Provide the [X, Y] coordinate of the cell's center where the given text is located.  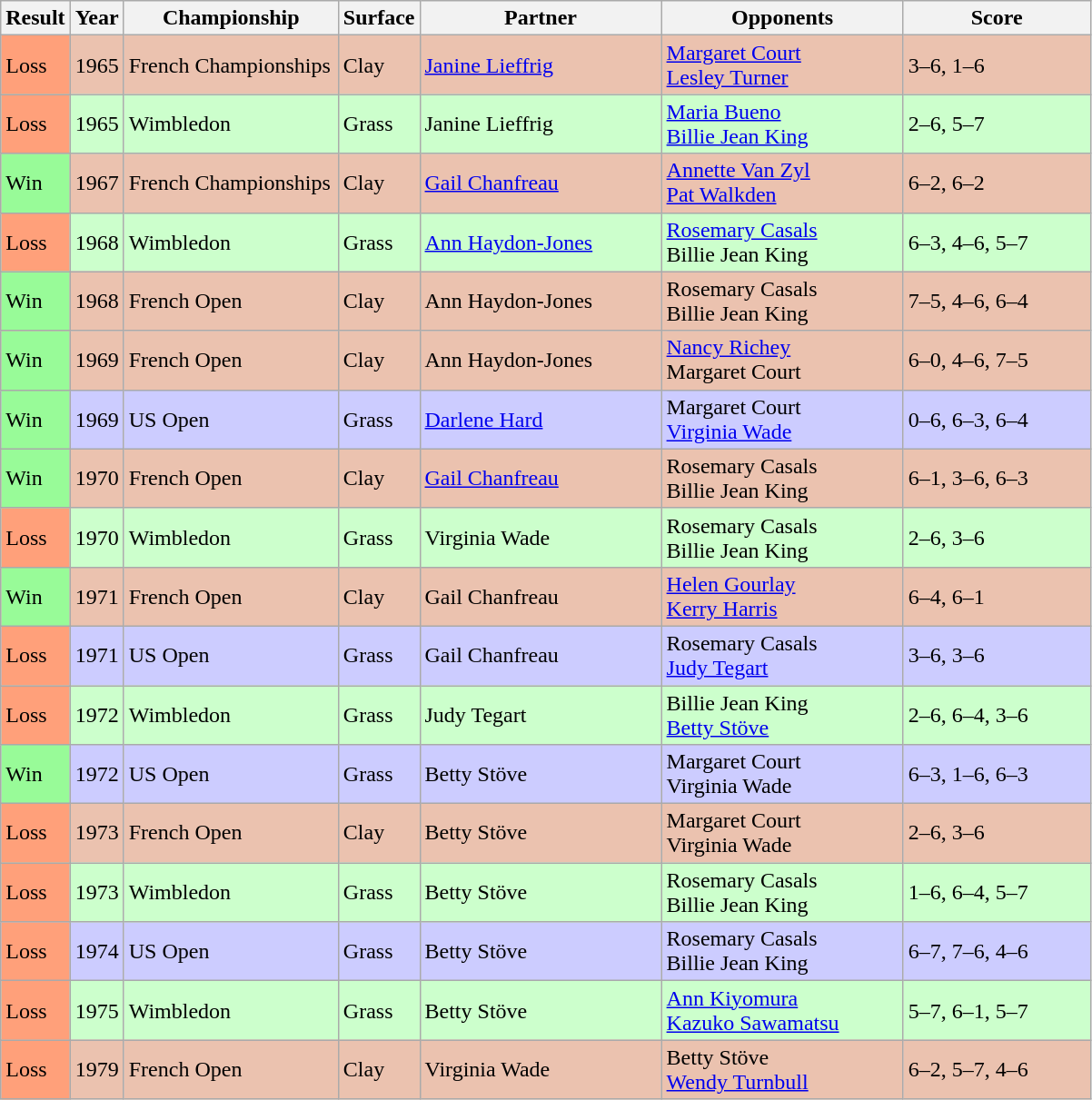
6–7, 7–6, 4–6 [997, 952]
Darlene Hard [541, 420]
Result [35, 18]
Nancy Richey Margaret Court [782, 360]
Helen Gourlay Kerry Harris [782, 596]
3–6, 1–6 [997, 65]
Rosemary Casals Judy Tegart [782, 656]
Margaret Court Lesley Turner [782, 65]
3–6, 3–6 [997, 656]
Annette Van Zyl Pat Walkden [782, 183]
5–7, 6–1, 5–7 [997, 1010]
Maria Bueno Billie Jean King [782, 124]
Judy Tegart [541, 714]
6–3, 1–6, 6–3 [997, 774]
1975 [96, 1010]
Score [997, 18]
Billie Jean King Betty Stöve [782, 714]
Ann Kiyomura Kazuko Sawamatsu [782, 1010]
Surface [379, 18]
6–3, 4–6, 5–7 [997, 242]
Championship [231, 18]
Betty Stöve Wendy Turnbull [782, 1070]
6–2, 5–7, 4–6 [997, 1070]
Opponents [782, 18]
Year [96, 18]
6–2, 6–2 [997, 183]
6–0, 4–6, 7–5 [997, 360]
1–6, 6–4, 5–7 [997, 892]
1967 [96, 183]
6–1, 3–6, 6–3 [997, 478]
6–4, 6–1 [997, 596]
Partner [541, 18]
7–5, 4–6, 6–4 [997, 302]
1979 [96, 1070]
2–6, 5–7 [997, 124]
1974 [96, 952]
2–6, 6–4, 3–6 [997, 714]
0–6, 6–3, 6–4 [997, 420]
